Search for the cell housing the specified text and yield its (X, Y) center coordinate. 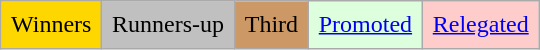
Winners (52, 25)
Third (271, 25)
Promoted (365, 25)
Runners-up (168, 25)
Relegated (480, 25)
